Find where the given text appears and provide that cell's center as [x, y] coordinate. 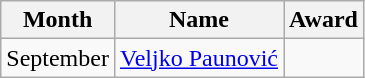
Name [198, 20]
Award [324, 20]
September [58, 58]
Veljko Paunović [198, 58]
Month [58, 20]
